Provide the (x, y) coordinate of the cell's center where the given text is located.  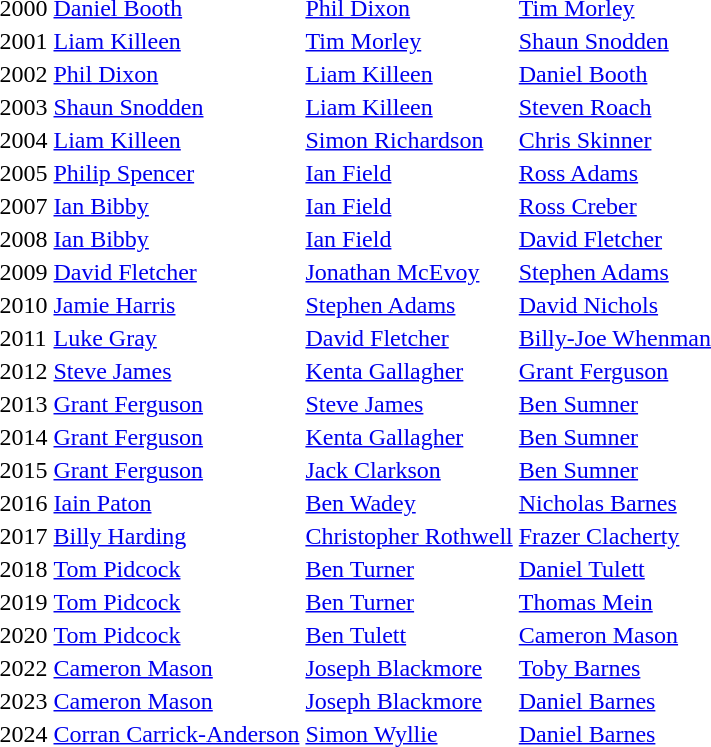
Simon Richardson (409, 140)
Tim Morley (409, 41)
Jonathan McEvoy (409, 272)
Luke Gray (176, 338)
Iain Paton (176, 503)
Jack Clarkson (409, 470)
Jamie Harris (176, 305)
Shaun Snodden (176, 107)
Phil Dixon (176, 74)
Billy Harding (176, 536)
Ben Tulett (409, 635)
Philip Spencer (176, 173)
Stephen Adams (409, 305)
Ben Wadey (409, 503)
Christopher Rothwell (409, 536)
